Identify which cell holds the provided text, then report its [x, y] central coordinate. 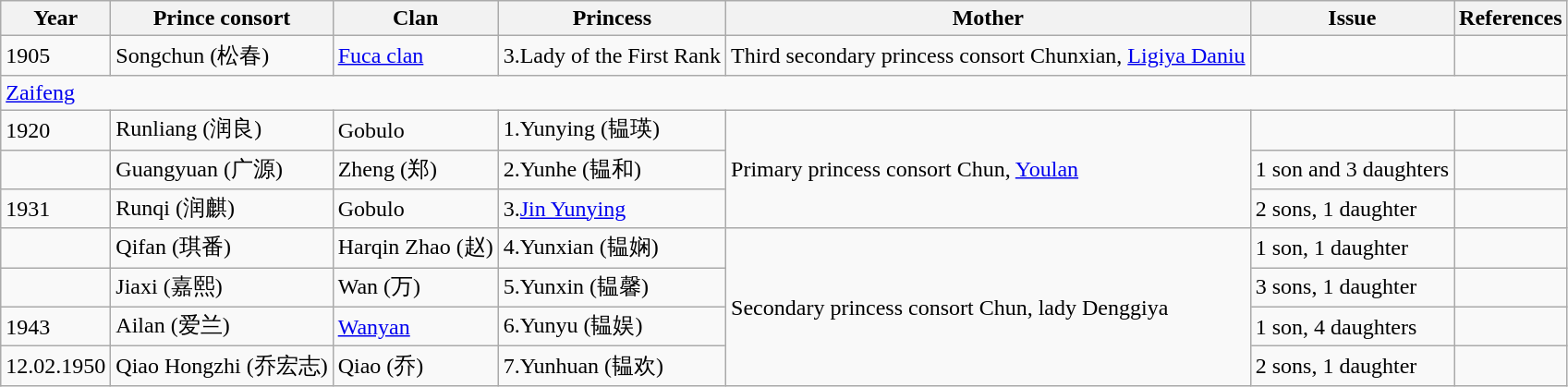
Mother [989, 18]
Qiao (乔) [416, 366]
7.Yunhuan (韫欢) [612, 366]
1 son and 3 daughters [1352, 170]
Wan (万) [416, 288]
Runliang (润良) [222, 129]
3.Jin Yunying [612, 209]
5.Yunxin (韫馨) [612, 288]
Princess [612, 18]
Prince consort [222, 18]
Zheng (郑) [416, 170]
Ailan (爱兰) [222, 327]
Runqi (润麒) [222, 209]
Harqin Zhao (赵) [416, 248]
1.Yunying (韫瑛) [612, 129]
Primary princess consort Chun, Youlan [989, 169]
Jiaxi (嘉熙) [222, 288]
1 son, 4 daughters [1352, 327]
Songchun (松春) [222, 55]
Clan [416, 18]
Qifan (琪番) [222, 248]
Zaifeng [784, 92]
Wanyan [416, 327]
1931 [55, 209]
1943 [55, 327]
Third secondary princess consort Chunxian, Ligiya Daniu [989, 55]
Secondary princess consort Chun, lady Denggiya [989, 307]
12.02.1950 [55, 366]
4.Yunxian (韫娴) [612, 248]
6.Yunyu (韫娱) [612, 327]
Qiao Hongzhi (乔宏志) [222, 366]
Guangyuan (广源) [222, 170]
References [1512, 18]
3 sons, 1 daughter [1352, 288]
2.Yunhe (韫和) [612, 170]
Year [55, 18]
Issue [1352, 18]
1905 [55, 55]
3.Lady of the First Rank [612, 55]
1 son, 1 daughter [1352, 248]
1920 [55, 129]
Fuca clan [416, 55]
